For the text-containing cell, return its midpoint in [X, Y] coordinate format. 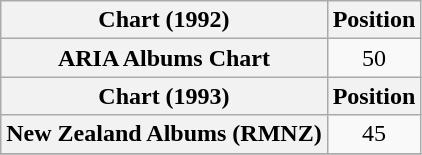
50 [374, 58]
45 [374, 134]
Chart (1992) [164, 20]
ARIA Albums Chart [164, 58]
Chart (1993) [164, 96]
New Zealand Albums (RMNZ) [164, 134]
